Search for the cell housing the specified text and yield its (x, y) center coordinate. 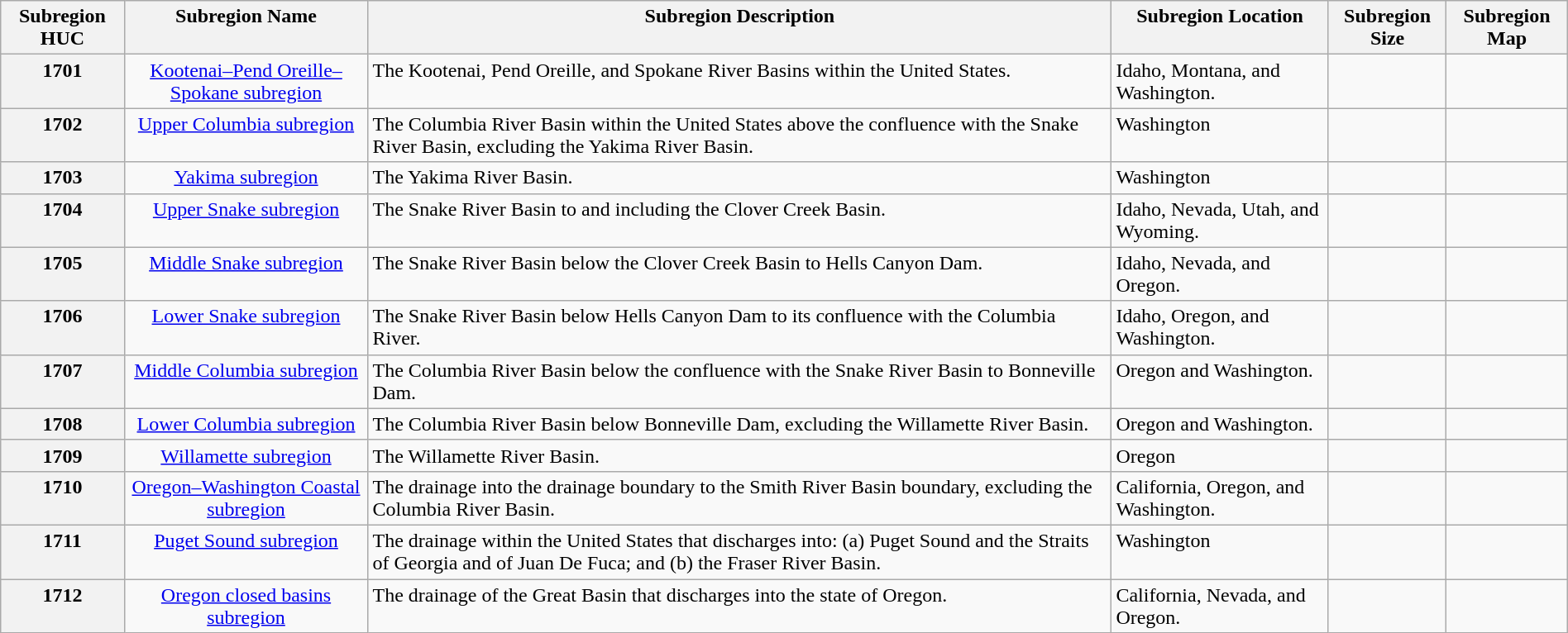
The Willamette River Basin. (739, 455)
The Snake River Basin to and including the Clover Creek Basin. (739, 220)
Oregon (1220, 455)
1702 (63, 136)
1701 (63, 81)
1710 (63, 497)
1712 (63, 605)
1711 (63, 552)
Subregion Location (1220, 28)
Lower Columbia subregion (246, 424)
Idaho, Nevada, Utah, and Wyoming. (1220, 220)
California, Nevada, and Oregon. (1220, 605)
The drainage of the Great Basin that discharges into the state of Oregon. (739, 605)
Idaho, Oregon, and Washington. (1220, 327)
Subregion HUC (63, 28)
California, Oregon, and Washington. (1220, 497)
1704 (63, 220)
1708 (63, 424)
Yakima subregion (246, 178)
Idaho, Nevada, and Oregon. (1220, 274)
Subregion Size (1388, 28)
The Yakima River Basin. (739, 178)
Willamette subregion (246, 455)
The Columbia River Basin within the United States above the confluence with the Snake River Basin, excluding the Yakima River Basin. (739, 136)
Middle Snake subregion (246, 274)
The Columbia River Basin below Bonneville Dam, excluding the Willamette River Basin. (739, 424)
Lower Snake subregion (246, 327)
Idaho, Montana, and Washington. (1220, 81)
1706 (63, 327)
The drainage into the drainage boundary to the Smith River Basin boundary, excluding the Columbia River Basin. (739, 497)
1707 (63, 382)
Upper Columbia subregion (246, 136)
Oregon–Washington Coastal subregion (246, 497)
Oregon closed basins subregion (246, 605)
Upper Snake subregion (246, 220)
The Kootenai, Pend Oreille, and Spokane River Basins within the United States. (739, 81)
1709 (63, 455)
The Columbia River Basin below the confluence with the Snake River Basin to Bonneville Dam. (739, 382)
Subregion Name (246, 28)
Puget Sound subregion (246, 552)
Subregion Map (1507, 28)
1703 (63, 178)
1705 (63, 274)
The Snake River Basin below Hells Canyon Dam to its confluence with the Columbia River. (739, 327)
Middle Columbia subregion (246, 382)
Subregion Description (739, 28)
Kootenai–Pend Oreille–Spokane subregion (246, 81)
The Snake River Basin below the Clover Creek Basin to Hells Canyon Dam. (739, 274)
